Return (X, Y) of the center of cell containing provided text 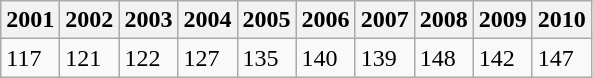
2004 (208, 20)
127 (208, 58)
148 (444, 58)
2003 (148, 20)
117 (30, 58)
2002 (90, 20)
122 (148, 58)
121 (90, 58)
2007 (384, 20)
2010 (562, 20)
140 (326, 58)
2009 (502, 20)
2008 (444, 20)
135 (266, 58)
139 (384, 58)
142 (502, 58)
2001 (30, 20)
2006 (326, 20)
2005 (266, 20)
147 (562, 58)
